Locate the cell with the specified text and output its (x, y) center coordinate. 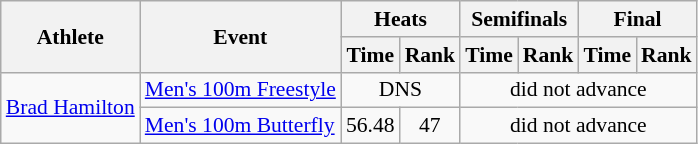
Final (637, 19)
Brad Hamilton (70, 108)
Heats (400, 19)
47 (430, 126)
DNS (400, 90)
Semifinals (519, 19)
56.48 (370, 126)
Athlete (70, 36)
Men's 100m Butterfly (240, 126)
Men's 100m Freestyle (240, 90)
Event (240, 36)
